Locate the cell with the specified text and output its [x, y] center coordinate. 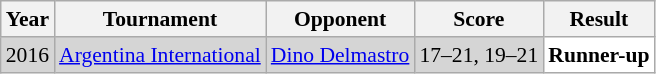
Tournament [160, 19]
Opponent [340, 19]
Dino Delmastro [340, 55]
Result [598, 19]
Argentina International [160, 55]
Year [28, 19]
2016 [28, 55]
17–21, 19–21 [478, 55]
Runner-up [598, 55]
Score [478, 19]
